Find where the given text appears and provide that cell's center as [x, y] coordinate. 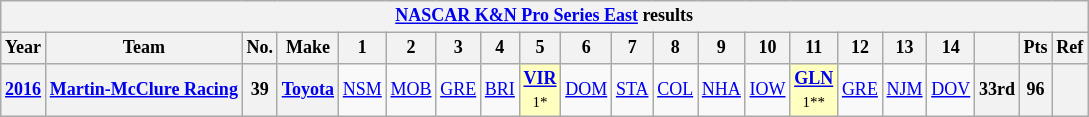
10 [768, 48]
IOW [768, 90]
2016 [24, 90]
4 [500, 48]
5 [540, 48]
NSM [362, 90]
STA [632, 90]
9 [722, 48]
VIR1* [540, 90]
8 [676, 48]
3 [458, 48]
DOM [586, 90]
Toyota [308, 90]
Pts [1036, 48]
MOB [411, 90]
1 [362, 48]
GLN1** [814, 90]
11 [814, 48]
NHA [722, 90]
Ref [1070, 48]
NASCAR K&N Pro Series East results [544, 16]
Year [24, 48]
14 [951, 48]
Make [308, 48]
Martin-McClure Racing [144, 90]
NJM [904, 90]
2 [411, 48]
96 [1036, 90]
COL [676, 90]
12 [860, 48]
13 [904, 48]
7 [632, 48]
39 [260, 90]
6 [586, 48]
DOV [951, 90]
33rd [998, 90]
No. [260, 48]
Team [144, 48]
BRI [500, 90]
